Capture the cell that displays the provided text and extract its (X, Y) central coordinate. 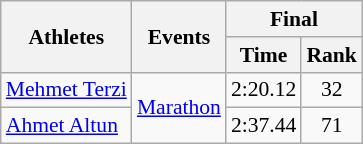
2:20.12 (264, 90)
Rank (332, 55)
Ahmet Altun (66, 126)
Athletes (66, 36)
Mehmet Terzi (66, 90)
2:37.44 (264, 126)
32 (332, 90)
Marathon (179, 108)
Events (179, 36)
71 (332, 126)
Time (264, 55)
Final (294, 19)
